Scan for the cell matching the given text and deliver its [x, y] coordinate at center. 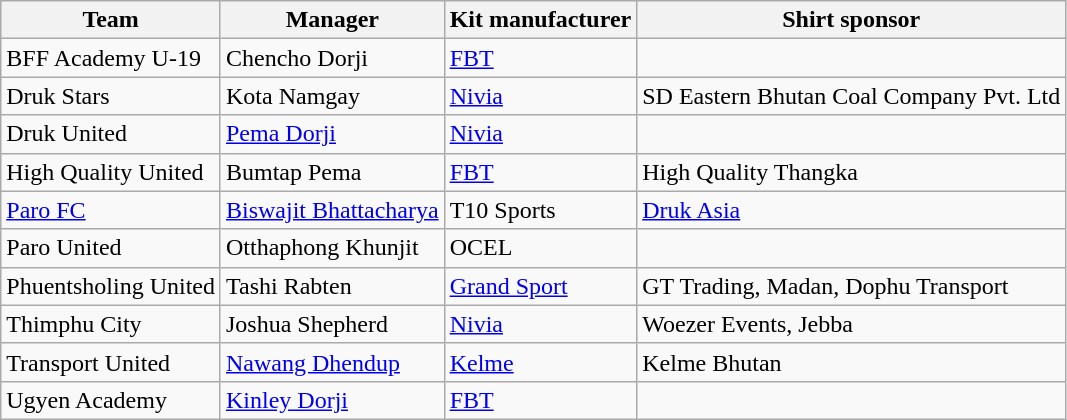
Chencho Dorji [332, 58]
Biswajit Bhattacharya [332, 210]
T10 Sports [540, 210]
Manager [332, 20]
Kinley Dorji [332, 400]
Ugyen Academy [111, 400]
High Quality United [111, 172]
BFF Academy U-19 [111, 58]
Thimphu City [111, 324]
Team [111, 20]
Kelme [540, 362]
Joshua Shepherd [332, 324]
Druk Stars [111, 96]
Bumtap Pema [332, 172]
GT Trading, Madan, Dophu Transport [852, 286]
Nawang Dhendup [332, 362]
Phuentsholing United [111, 286]
Transport United [111, 362]
Druk Asia [852, 210]
Druk United [111, 134]
Kota Namgay [332, 96]
Paro United [111, 248]
Paro FC [111, 210]
Otthaphong Khunjit [332, 248]
High Quality Thangka [852, 172]
Woezer Events, Jebba [852, 324]
OCEL [540, 248]
Kit manufacturer [540, 20]
Kelme Bhutan [852, 362]
Tashi Rabten [332, 286]
Grand Sport [540, 286]
Pema Dorji [332, 134]
Shirt sponsor [852, 20]
SD Eastern Bhutan Coal Company Pvt. Ltd [852, 96]
